Provide the [X, Y] coordinate of the cell's center where the given text is located.  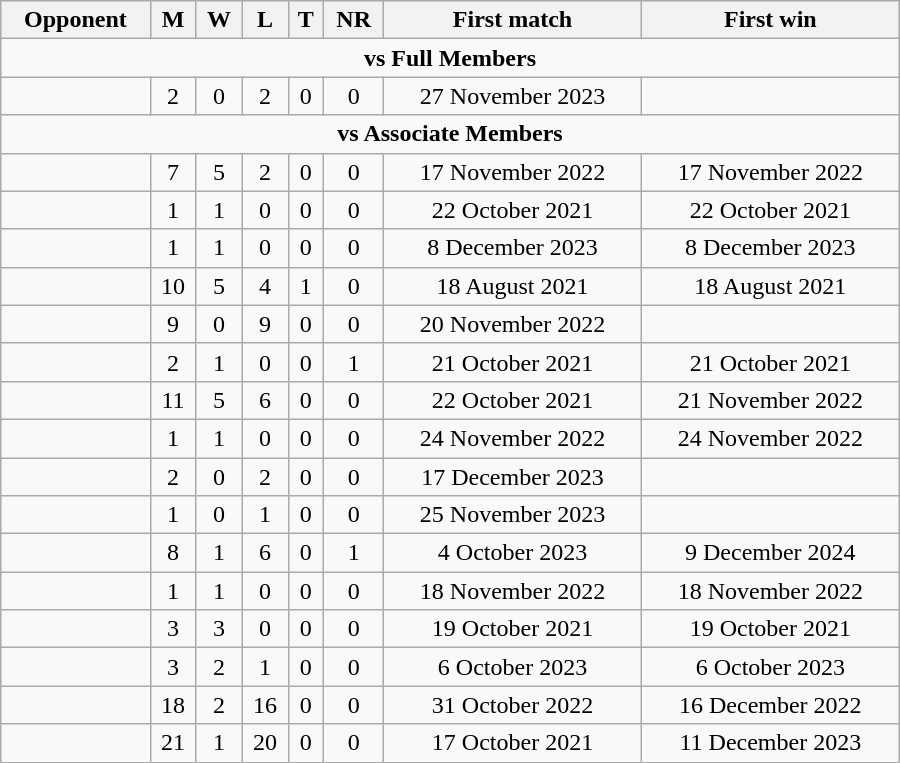
20 November 2022 [513, 324]
16 December 2022 [770, 705]
NR [354, 20]
T [306, 20]
25 November 2023 [513, 515]
11 December 2023 [770, 743]
First match [513, 20]
9 December 2024 [770, 553]
21 November 2022 [770, 400]
Opponent [76, 20]
21 [173, 743]
W [219, 20]
10 [173, 286]
16 [265, 705]
20 [265, 743]
vs Associate Members [450, 134]
31 October 2022 [513, 705]
4 October 2023 [513, 553]
17 December 2023 [513, 477]
First win [770, 20]
4 [265, 286]
27 November 2023 [513, 96]
8 [173, 553]
L [265, 20]
M [173, 20]
17 October 2021 [513, 743]
18 [173, 705]
vs Full Members [450, 58]
11 [173, 400]
7 [173, 172]
